Identify which cell holds the provided text, then report its (X, Y) central coordinate. 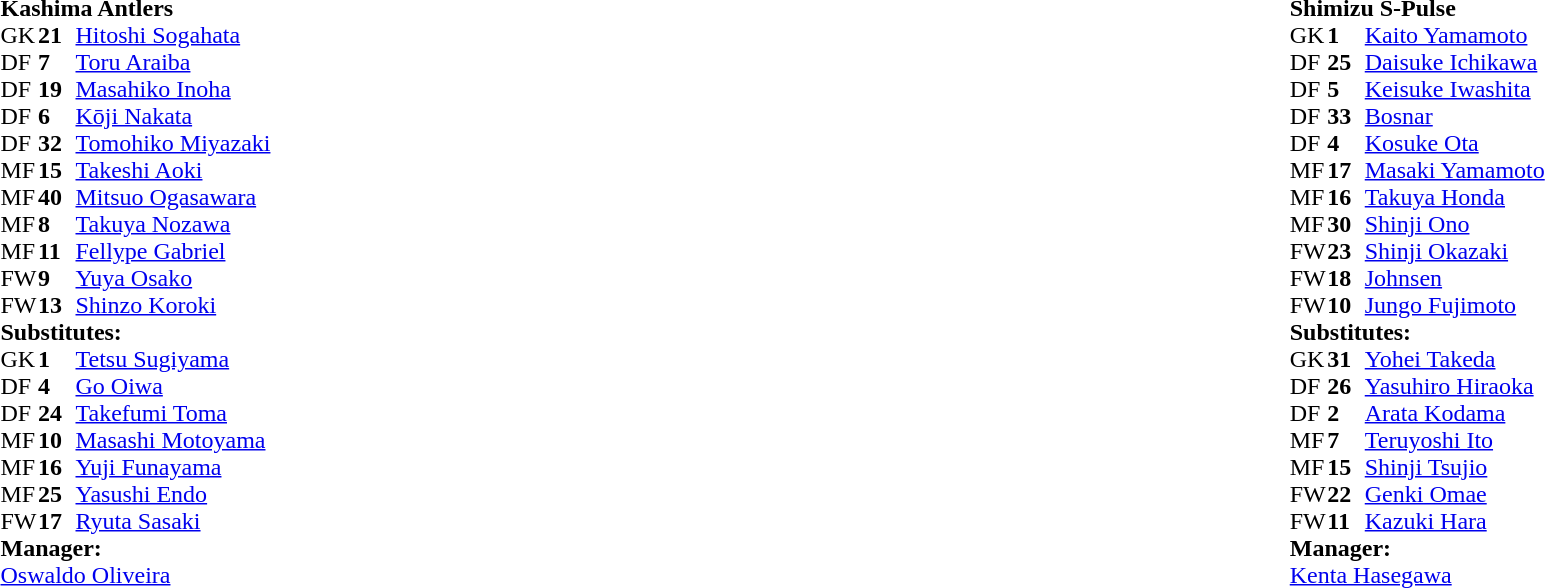
Arata Kodama (1455, 414)
22 (1346, 494)
Fellype Gabriel (174, 252)
32 (57, 144)
Takuya Honda (1455, 198)
30 (1346, 224)
Daisuke Ichikawa (1455, 62)
Yohei Takeda (1455, 360)
Takuya Nozawa (174, 224)
19 (57, 90)
Yasushi Endo (174, 494)
Shinji Okazaki (1455, 252)
6 (57, 116)
21 (57, 36)
Go Oiwa (174, 386)
Masashi Motoyama (174, 440)
Masahiko Inoha (174, 90)
23 (1346, 252)
Kaito Yamamoto (1455, 36)
Takefumi Toma (174, 414)
26 (1346, 386)
8 (57, 224)
Mitsuo Ogasawara (174, 198)
Kōji Nakata (174, 116)
13 (57, 306)
Toru Araiba (174, 62)
Yuya Osako (174, 278)
Masaki Yamamoto (1455, 170)
Shinji Tsujio (1455, 468)
Jungo Fujimoto (1455, 306)
Kazuki Hara (1455, 522)
Yasuhiro Hiraoka (1455, 386)
Genki Omae (1455, 494)
2 (1346, 414)
18 (1346, 278)
Bosnar (1455, 116)
Tetsu Sugiyama (174, 360)
Shinzo Koroki (174, 306)
Tomohiko Miyazaki (174, 144)
Kosuke Ota (1455, 144)
9 (57, 278)
33 (1346, 116)
40 (57, 198)
Johnsen (1455, 278)
5 (1346, 90)
Takeshi Aoki (174, 170)
Teruyoshi Ito (1455, 440)
24 (57, 414)
Keisuke Iwashita (1455, 90)
Yuji Funayama (174, 468)
Hitoshi Sogahata (174, 36)
31 (1346, 360)
Ryuta Sasaki (174, 522)
Shinji Ono (1455, 224)
